Extract the [x, y] coordinate from the center of the cell holding the provided text.  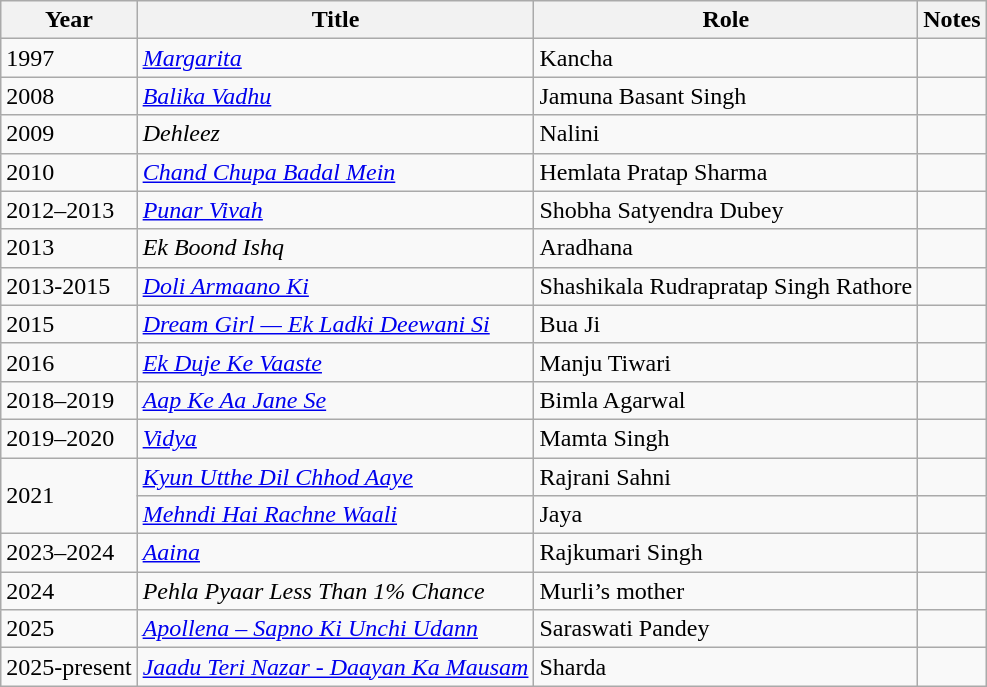
Aap Ke Aa Jane Se [336, 400]
Murli’s mother [726, 591]
2013 [69, 248]
Punar Vivah [336, 210]
Notes [952, 20]
Bua Ji [726, 324]
Dream Girl — Ek Ladki Deewani Si [336, 324]
2012–2013 [69, 210]
Kyun Utthe Dil Chhod Aaye [336, 477]
2008 [69, 96]
Mamta Singh [726, 438]
2016 [69, 362]
Jamuna Basant Singh [726, 96]
2015 [69, 324]
2010 [69, 172]
Saraswati Pandey [726, 629]
Shobha Satyendra Dubey [726, 210]
Dehleez [336, 134]
Apollena – Sapno Ki Unchi Udann [336, 629]
Mehndi Hai Rachne Waali [336, 515]
2023–2024 [69, 553]
Jaya [726, 515]
Rajrani Sahni [726, 477]
2009 [69, 134]
Title [336, 20]
2019–2020 [69, 438]
2013-2015 [69, 286]
Manju Tiwari [726, 362]
2018–2019 [69, 400]
Doli Armaano Ki [336, 286]
Balika Vadhu [336, 96]
2024 [69, 591]
2021 [69, 496]
Ek Duje Ke Vaaste [336, 362]
Aradhana [726, 248]
Sharda [726, 667]
Jaadu Teri Nazar - Daayan Ka Mausam [336, 667]
2025 [69, 629]
Margarita [336, 58]
2025-present [69, 667]
Ek Boond Ishq [336, 248]
Chand Chupa Badal Mein [336, 172]
Nalini [726, 134]
Pehla Pyaar Less Than 1% Chance [336, 591]
Kancha [726, 58]
Role [726, 20]
Bimla Agarwal [726, 400]
1997 [69, 58]
Year [69, 20]
Rajkumari Singh [726, 553]
Aaina [336, 553]
Shashikala Rudrapratap Singh Rathore [726, 286]
Hemlata Pratap Sharma [726, 172]
Vidya [336, 438]
